From the cell containing the given text, extract its center point as [X, Y] coordinate. 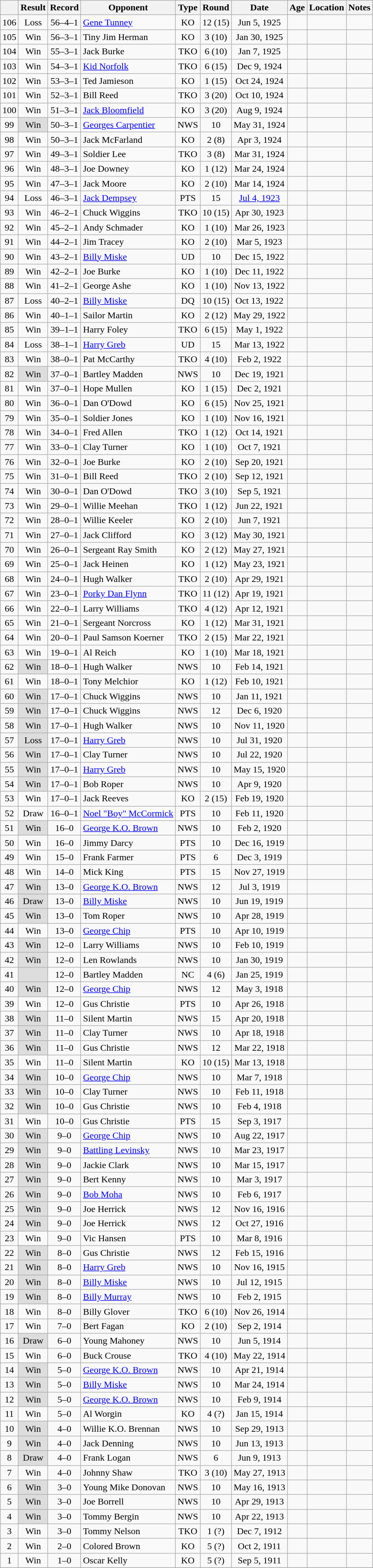
84 [9, 344]
70 [9, 550]
69 [9, 564]
23 [9, 1238]
45–2–1 [64, 227]
Willie Keeler [128, 520]
89 [9, 271]
Apr 20, 1918 [260, 1018]
74 [9, 491]
Jack Moore [128, 184]
85 [9, 330]
36 [9, 1048]
Feb 2, 1915 [260, 1297]
18 [9, 1311]
Notes [360, 8]
42 [9, 960]
Mar 24, 1914 [260, 1385]
Nov 27, 1919 [260, 872]
42–2–1 [64, 271]
May 3, 1918 [260, 989]
64 [9, 637]
25 [9, 1209]
Sep 20, 1921 [260, 462]
Apr 21, 1914 [260, 1370]
53 [9, 799]
Oct 7, 1921 [260, 447]
71 [9, 535]
Round [216, 8]
38–0–1 [64, 359]
Jimmy Darcy [128, 843]
79 [9, 418]
Jan 15, 1914 [260, 1414]
Paul Samson Koerner [128, 637]
Bert Kenny [128, 1180]
DQ [188, 301]
Mar 31, 1921 [260, 623]
Willie K.O. Brennan [128, 1429]
41–2–1 [64, 286]
27–0–1 [64, 535]
78 [9, 433]
100 [9, 110]
Dec 2, 1921 [260, 388]
103 [9, 66]
Jun 19, 1919 [260, 901]
93 [9, 213]
Frank Farmer [128, 857]
Apr 26, 1918 [260, 1004]
9 [9, 1443]
Mar 5, 1923 [260, 242]
59 [9, 711]
53–3–1 [64, 81]
40–2–1 [64, 301]
Jul 12, 1915 [260, 1282]
Pat McCarthy [128, 359]
52 [9, 813]
Jack Burke [128, 52]
Bert Fagan [128, 1326]
Apr 29, 1921 [260, 579]
May 31, 1924 [260, 125]
34 [9, 1077]
Tiny Jim Herman [128, 37]
40 [9, 989]
Type [188, 8]
98 [9, 139]
Andy Schmader [128, 227]
81 [9, 388]
16 [9, 1341]
12 (15) [216, 22]
3 (8) [216, 154]
Mar 22, 1921 [260, 637]
Feb 10, 1921 [260, 682]
1 [9, 1560]
44–2–1 [64, 242]
56 [9, 755]
Sep 5, 1911 [260, 1560]
Jan 25, 1919 [260, 975]
Nov 13, 1922 [260, 286]
Willie Meehan [128, 506]
Mar 3, 1917 [260, 1180]
Sergeant Norcross [128, 623]
101 [9, 95]
Jun 7, 1921 [260, 520]
47–3–1 [64, 184]
Opponent [128, 8]
46–2–1 [64, 213]
Dec 19, 1921 [260, 374]
61 [9, 682]
Al Worgin [128, 1414]
25–0–1 [64, 564]
Oct 10, 1924 [260, 95]
2 (8) [216, 139]
95 [9, 184]
Noel "Boy" McCormick [128, 813]
George Ashe [128, 286]
Feb 9, 1914 [260, 1399]
Vic Hansen [128, 1238]
Joe Borrell [128, 1502]
63 [9, 652]
Tom Roper [128, 916]
Buck Crouse [128, 1355]
May 27, 1913 [260, 1473]
33 [9, 1092]
13 [9, 1385]
Dec 9, 1924 [260, 66]
1–0 [64, 1560]
8 [9, 1458]
Mar 18, 1921 [260, 652]
46 [9, 901]
34–0–1 [64, 433]
Feb 2, 1920 [260, 828]
Dec 6, 1920 [260, 711]
51 [9, 828]
104 [9, 52]
65 [9, 623]
Jan 30, 1919 [260, 960]
54–3–1 [64, 66]
32 [9, 1106]
Jack Bloomfield [128, 110]
15–0 [64, 857]
7 [9, 1473]
23–0–1 [64, 593]
41 [9, 975]
40–1–1 [64, 315]
Feb 19, 1920 [260, 799]
62 [9, 667]
4 (12) [216, 608]
Georges Carpentier [128, 125]
Len Rowlands [128, 960]
87 [9, 301]
90 [9, 257]
Jack Reeves [128, 799]
Mar 31, 1924 [260, 154]
80 [9, 403]
11 (12) [216, 593]
May 27, 1921 [260, 550]
Jan 11, 1921 [260, 696]
May 1, 1922 [260, 330]
17 [9, 1326]
Jack Dempsey [128, 198]
May 15, 1920 [260, 769]
Jack Clifford [128, 535]
1 (?) [216, 1531]
28–0–1 [64, 520]
55 [9, 769]
Feb 15, 1916 [260, 1253]
21–0–1 [64, 623]
Feb 2, 1922 [260, 359]
Jack McFarland [128, 139]
May 29, 1922 [260, 315]
Ted Jamieson [128, 81]
Mar 22, 1918 [260, 1048]
77 [9, 447]
Nov 26, 1914 [260, 1311]
52–3–1 [64, 95]
Mar 23, 1917 [260, 1150]
35–0–1 [64, 418]
Dec 15, 1922 [260, 257]
May 22, 1914 [260, 1355]
Tommy Nelson [128, 1531]
Johnny Shaw [128, 1473]
Tommy Bergin [128, 1516]
Bob Roper [128, 784]
82 [9, 374]
Apr 9, 1920 [260, 784]
Harry Foley [128, 330]
Sep 3, 1917 [260, 1121]
Nov 16, 1915 [260, 1267]
99 [9, 125]
3 [9, 1531]
49 [9, 857]
Feb 10, 1919 [260, 945]
31 [9, 1121]
75 [9, 476]
24–0–1 [64, 579]
Jul 22, 1920 [260, 755]
Dec 3, 1919 [260, 857]
20–0–1 [64, 637]
4 (?) [216, 1414]
Jan 7, 1925 [260, 52]
Al Reich [128, 652]
Apr 3, 1924 [260, 139]
57 [9, 740]
Sep 2, 1914 [260, 1326]
68 [9, 579]
Jack Denning [128, 1443]
43 [9, 945]
58 [9, 725]
30–0–1 [64, 491]
83 [9, 359]
105 [9, 37]
Colored Brown [128, 1546]
Jul 3, 1919 [260, 886]
Sergeant Ray Smith [128, 550]
Apr 18, 1918 [260, 1033]
86 [9, 315]
Apr 19, 1921 [260, 593]
Record [64, 8]
Jackie Clark [128, 1165]
19 [9, 1297]
76 [9, 462]
Mar 13, 1918 [260, 1062]
Apr 29, 1913 [260, 1502]
Oct 2, 1911 [260, 1546]
Oct 27, 1916 [260, 1224]
Age [297, 8]
50 [9, 843]
88 [9, 286]
7–0 [64, 1326]
Joe Downey [128, 169]
47 [9, 886]
38 [9, 1018]
Sailor Martin [128, 315]
Feb 11, 1920 [260, 813]
48 [9, 872]
73 [9, 506]
Apr 28, 1919 [260, 916]
28 [9, 1165]
Mar 8, 1916 [260, 1238]
Mar 24, 1924 [260, 169]
Mar 26, 1923 [260, 227]
Apr 12, 1921 [260, 608]
Dec 16, 1919 [260, 843]
94 [9, 198]
Sep 12, 1921 [260, 476]
May 16, 1913 [260, 1487]
38–1–1 [64, 344]
Oct 13, 1922 [260, 301]
May 30, 1921 [260, 535]
Date [260, 8]
Apr 30, 1923 [260, 213]
Battling Levinsky [128, 1150]
45 [9, 916]
Result [33, 8]
Billy Glover [128, 1311]
Feb 11, 1918 [260, 1092]
Mar 7, 1918 [260, 1077]
Nov 16, 1916 [260, 1209]
54 [9, 784]
19–0–1 [64, 652]
Mar 14, 1924 [260, 184]
48–3–1 [64, 169]
92 [9, 227]
49–3–1 [64, 154]
Soldier Lee [128, 154]
39 [9, 1004]
36–0–1 [64, 403]
Location [327, 8]
Sep 5, 1921 [260, 491]
Jun 22, 1921 [260, 506]
56–4–1 [64, 22]
Gene Tunney [128, 22]
Nov 25, 1921 [260, 403]
Mick King [128, 872]
Dec 11, 1922 [260, 271]
Bob Moha [128, 1194]
Apr 10, 1919 [260, 931]
21 [9, 1267]
Fred Allen [128, 433]
14–0 [64, 872]
29–0–1 [64, 506]
24 [9, 1224]
Mar 15, 1917 [260, 1165]
Soldier Jones [128, 418]
37 [9, 1033]
Jun 9, 1913 [260, 1458]
Aug 22, 1917 [260, 1136]
26–0–1 [64, 550]
4 (6) [216, 975]
97 [9, 154]
Nov 11, 1920 [260, 725]
Feb 14, 1921 [260, 667]
20 [9, 1282]
22–0–1 [64, 608]
44 [9, 931]
60 [9, 696]
Sep 29, 1913 [260, 1429]
Aug 9, 1924 [260, 110]
Young Mahoney [128, 1341]
Jun 5, 1914 [260, 1341]
35 [9, 1062]
43–2–1 [64, 257]
102 [9, 81]
Young Mike Donovan [128, 1487]
Jun 5, 1925 [260, 22]
Tony Melchior [128, 682]
67 [9, 593]
16–0–1 [64, 813]
66 [9, 608]
Apr 22, 1913 [260, 1516]
55–3–1 [64, 52]
Mar 13, 1922 [260, 344]
27 [9, 1180]
96 [9, 169]
Feb 4, 1918 [260, 1106]
Kid Norfolk [128, 66]
51–3–1 [64, 110]
Dec 7, 1912 [260, 1531]
Jun 13, 1913 [260, 1443]
Feb 6, 1917 [260, 1194]
106 [9, 22]
2 [9, 1546]
26 [9, 1194]
Jul 31, 1920 [260, 740]
Hope Mullen [128, 388]
91 [9, 242]
Oscar Kelly [128, 1560]
Frank Logan [128, 1458]
3 (12) [216, 535]
Oct 14, 1921 [260, 433]
Nov 16, 1921 [260, 418]
2–0 [64, 1546]
14 [9, 1370]
39–1–1 [64, 330]
Jim Tracey [128, 242]
56–3–1 [64, 37]
Jan 30, 1925 [260, 37]
11 [9, 1414]
30 [9, 1136]
Jack Heinen [128, 564]
4 [9, 1516]
32–0–1 [64, 462]
33–0–1 [64, 447]
22 [9, 1253]
Billy Murray [128, 1297]
NC [188, 975]
72 [9, 520]
Oct 24, 1924 [260, 81]
29 [9, 1150]
May 23, 1921 [260, 564]
Porky Dan Flynn [128, 593]
Jul 4, 1923 [260, 198]
46–3–1 [64, 198]
31–0–1 [64, 476]
5 [9, 1502]
